Identify which cell holds the provided text, then report its (x, y) central coordinate. 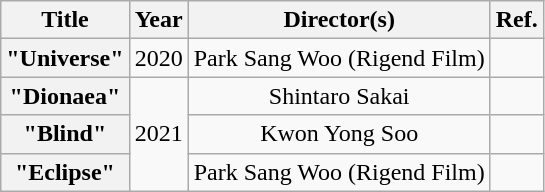
"Universe" (65, 58)
Director(s) (339, 20)
Shintaro Sakai (339, 96)
"Dionaea" (65, 96)
"Blind" (65, 134)
Year (158, 20)
Kwon Yong Soo (339, 134)
Ref. (516, 20)
2021 (158, 134)
"Eclipse" (65, 172)
Title (65, 20)
2020 (158, 58)
